For the text-containing cell, return its midpoint in [X, Y] coordinate format. 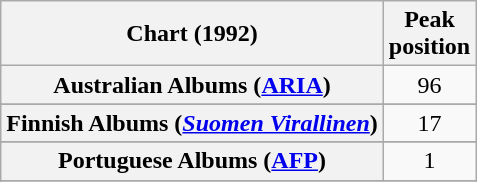
1 [429, 161]
Finnish Albums (Suomen Virallinen) [192, 123]
96 [429, 85]
Peakposition [429, 34]
Chart (1992) [192, 34]
Australian Albums (ARIA) [192, 85]
17 [429, 123]
Portuguese Albums (AFP) [192, 161]
